Capture the cell that displays the provided text and extract its [x, y] central coordinate. 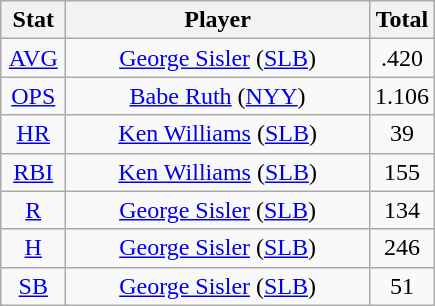
Player [218, 20]
Total [402, 20]
134 [402, 210]
RBI [34, 172]
H [34, 248]
R [34, 210]
HR [34, 134]
.420 [402, 58]
Stat [34, 20]
51 [402, 286]
OPS [34, 96]
155 [402, 172]
Babe Ruth (NYY) [218, 96]
AVG [34, 58]
SB [34, 286]
39 [402, 134]
246 [402, 248]
1.106 [402, 96]
